Search for the cell housing the specified text and yield its (x, y) center coordinate. 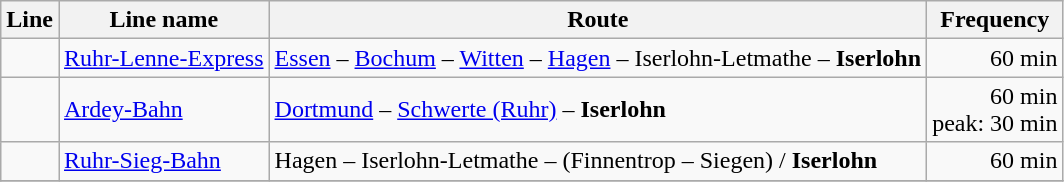
Ruhr-Sieg-Bahn (164, 161)
Frequency (995, 20)
Essen – Bochum – Witten – Hagen – Iserlohn-Letmathe – Iserlohn (598, 58)
Line (30, 20)
60 minpeak: 30 min (995, 110)
Ardey-Bahn (164, 110)
Line name (164, 20)
Dortmund – Schwerte (Ruhr) – Iserlohn (598, 110)
Ruhr-Lenne-Express (164, 58)
Route (598, 20)
Hagen – Iserlohn-Letmathe – (Finnentrop – Siegen) / Iserlohn (598, 161)
